Pinpoint the cell where the given text exists, returning its (X, Y) midpoint coordinate. 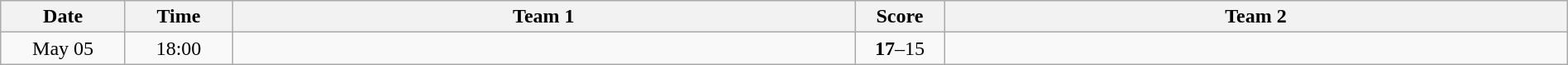
Time (179, 17)
Date (63, 17)
Team 2 (1256, 17)
Team 1 (544, 17)
18:00 (179, 48)
Score (900, 17)
17–15 (900, 48)
May 05 (63, 48)
